Capture the cell that displays the provided text and extract its (x, y) central coordinate. 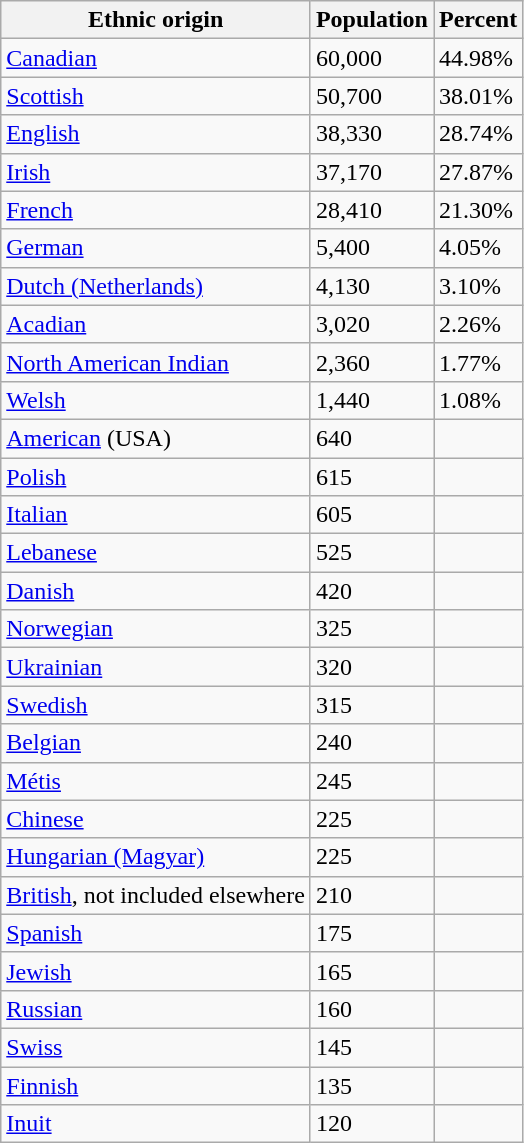
Lebanese (156, 553)
245 (372, 781)
165 (372, 971)
525 (372, 553)
27.87% (478, 172)
Welsh (156, 400)
1.77% (478, 362)
Scottish (156, 96)
2.26% (478, 324)
Ukrainian (156, 667)
50,700 (372, 96)
5,400 (372, 248)
145 (372, 1047)
French (156, 210)
British, not included elsewhere (156, 895)
1,440 (372, 400)
615 (372, 477)
Polish (156, 477)
Inuit (156, 1124)
38,330 (372, 134)
Swedish (156, 705)
320 (372, 667)
Swiss (156, 1047)
325 (372, 629)
240 (372, 743)
28.74% (478, 134)
Irish (156, 172)
Hungarian (Magyar) (156, 857)
135 (372, 1085)
Percent (478, 20)
175 (372, 933)
315 (372, 705)
3.10% (478, 286)
Italian (156, 515)
120 (372, 1124)
1.08% (478, 400)
38.01% (478, 96)
60,000 (372, 58)
Danish (156, 591)
640 (372, 438)
44.98% (478, 58)
American (USA) (156, 438)
English (156, 134)
Spanish (156, 933)
Russian (156, 1009)
3,020 (372, 324)
Norwegian (156, 629)
Métis (156, 781)
2,360 (372, 362)
Chinese (156, 819)
37,170 (372, 172)
North American Indian (156, 362)
Acadian (156, 324)
605 (372, 515)
Ethnic origin (156, 20)
4,130 (372, 286)
Population (372, 20)
German (156, 248)
Belgian (156, 743)
21.30% (478, 210)
28,410 (372, 210)
Canadian (156, 58)
160 (372, 1009)
4.05% (478, 248)
Dutch (Netherlands) (156, 286)
Jewish (156, 971)
210 (372, 895)
420 (372, 591)
Finnish (156, 1085)
